Return the [x, y] coordinate for the center point of the cell that contains the specified text.  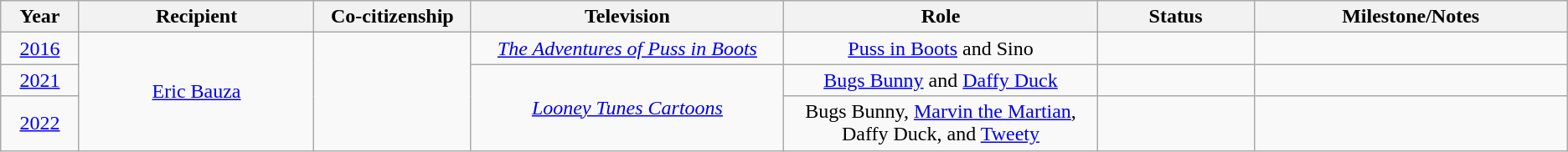
Co-citizenship [392, 17]
The Adventures of Puss in Boots [627, 48]
2016 [40, 48]
Bugs Bunny, Marvin the Martian, Daffy Duck, and Tweety [941, 124]
Recipient [196, 17]
Milestone/Notes [1411, 17]
Television [627, 17]
Year [40, 17]
2021 [40, 80]
Role [941, 17]
Eric Bauza [196, 92]
2022 [40, 124]
Bugs Bunny and Daffy Duck [941, 80]
Status [1176, 17]
Puss in Boots and Sino [941, 48]
Looney Tunes Cartoons [627, 107]
